Provide the [x, y] coordinate of the cell's center where the given text is located.  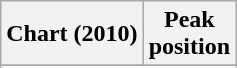
Peakposition [189, 34]
Chart (2010) [72, 34]
